Pinpoint the cell where the given text exists, returning its (X, Y) midpoint coordinate. 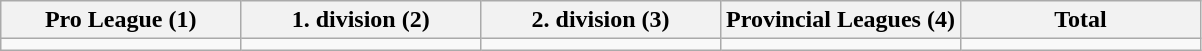
Provincial Leagues (4) (841, 20)
Pro League (1) (121, 20)
1. division (2) (361, 20)
2. division (3) (601, 20)
Total (1080, 20)
